Return the [x, y] coordinate for the center point of the cell that contains the specified text.  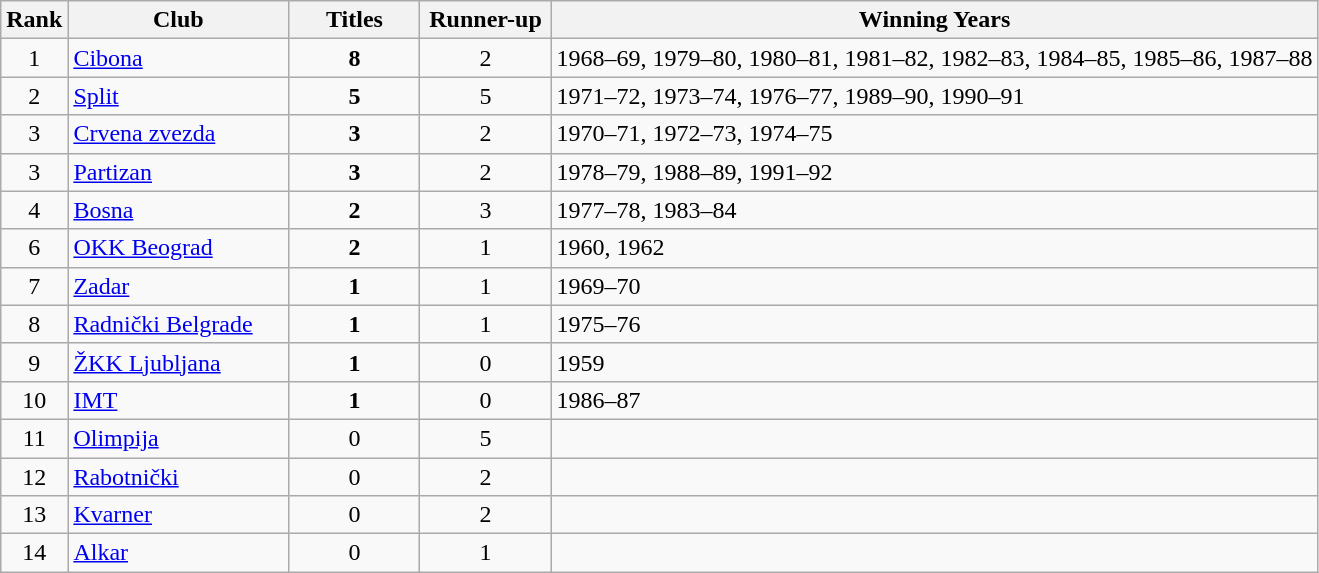
Runner-up [486, 20]
ŽKK Ljubljana [178, 362]
1968–69, 1979–80, 1980–81, 1981–82, 1982–83, 1984–85, 1985–86, 1987–88 [934, 58]
Partizan [178, 172]
Rank [34, 20]
1960, 1962 [934, 248]
Zadar [178, 286]
14 [34, 553]
1971–72, 1973–74, 1976–77, 1989–90, 1990–91 [934, 96]
1975–76 [934, 324]
OKK Beograd [178, 248]
1970–71, 1972–73, 1974–75 [934, 134]
Olimpija [178, 438]
1977–78, 1983–84 [934, 210]
IMT [178, 400]
Crvena zvezda [178, 134]
Cibona [178, 58]
4 [34, 210]
13 [34, 515]
Alkar [178, 553]
6 [34, 248]
1978–79, 1988–89, 1991–92 [934, 172]
Winning Years [934, 20]
11 [34, 438]
Radnički Belgrade [178, 324]
1969–70 [934, 286]
12 [34, 477]
10 [34, 400]
Split [178, 96]
Rabotnički [178, 477]
7 [34, 286]
9 [34, 362]
Titles [354, 20]
1959 [934, 362]
Kvarner [178, 515]
1986–87 [934, 400]
Bosna [178, 210]
Club [178, 20]
